Pinpoint the cell where the given text exists, returning its [X, Y] midpoint coordinate. 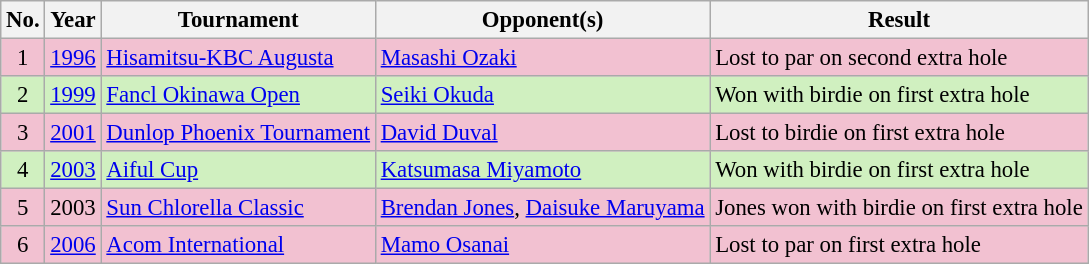
Aiful Cup [238, 170]
Mamo Osanai [542, 245]
Masashi Ozaki [542, 58]
Acom International [238, 245]
Opponent(s) [542, 20]
5 [23, 208]
1 [23, 58]
Lost to par on second extra hole [899, 58]
Result [899, 20]
Lost to birdie on first extra hole [899, 133]
Katsumasa Miyamoto [542, 170]
Lost to par on first extra hole [899, 245]
Sun Chlorella Classic [238, 208]
Fancl Okinawa Open [238, 95]
Hisamitsu-KBC Augusta [238, 58]
Year [73, 20]
David Duval [542, 133]
Dunlop Phoenix Tournament [238, 133]
Jones won with birdie on first extra hole [899, 208]
1999 [73, 95]
3 [23, 133]
Seiki Okuda [542, 95]
2006 [73, 245]
Brendan Jones, Daisuke Maruyama [542, 208]
Tournament [238, 20]
No. [23, 20]
2 [23, 95]
1996 [73, 58]
4 [23, 170]
2001 [73, 133]
6 [23, 245]
